Capture the cell that displays the provided text and extract its [X, Y] central coordinate. 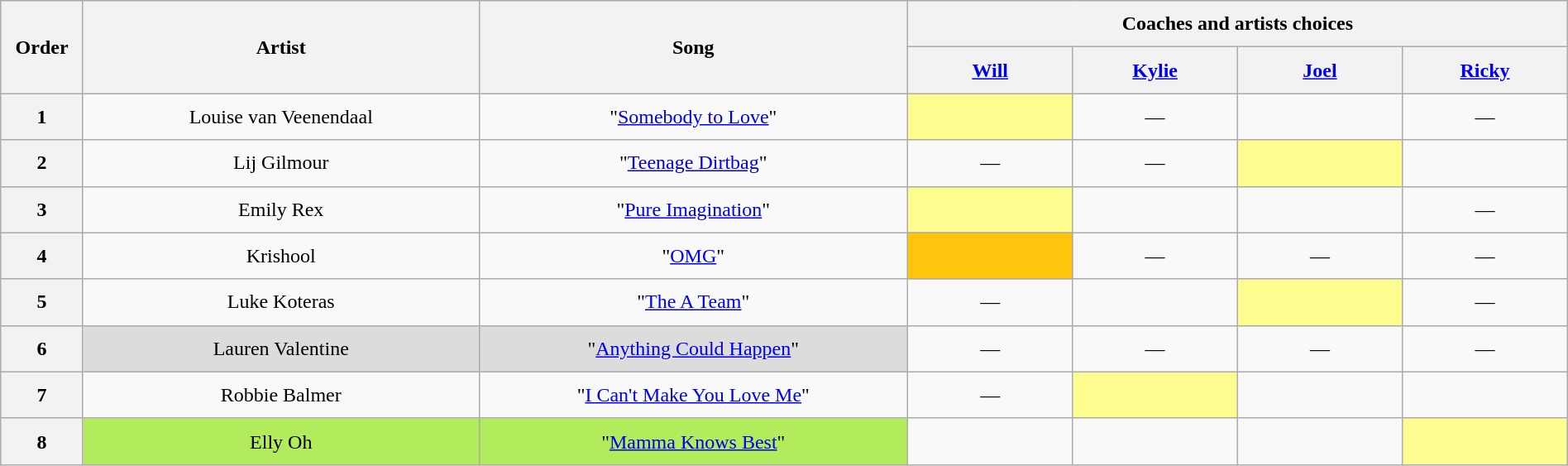
Song [693, 47]
Lij Gilmour [281, 163]
"OMG" [693, 256]
7 [42, 395]
Will [991, 70]
Krishool [281, 256]
"I Can't Make You Love Me" [693, 395]
1 [42, 117]
3 [42, 209]
Kylie [1154, 70]
8 [42, 441]
2 [42, 163]
Lauren Valentine [281, 348]
Coaches and artists choices [1238, 24]
Luke Koteras [281, 302]
Order [42, 47]
Robbie Balmer [281, 395]
"The A Team" [693, 302]
"Pure Imagination" [693, 209]
6 [42, 348]
"Somebody to Love" [693, 117]
4 [42, 256]
Louise van Veenendaal [281, 117]
Artist [281, 47]
"Mamma Knows Best" [693, 441]
"Teenage Dirtbag" [693, 163]
Ricky [1485, 70]
Joel [1320, 70]
"Anything Could Happen" [693, 348]
Elly Oh [281, 441]
5 [42, 302]
Emily Rex [281, 209]
